Capture the cell that displays the provided text and extract its (X, Y) central coordinate. 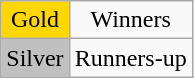
Silver (35, 58)
Runners-up (130, 58)
Gold (35, 20)
Winners (130, 20)
